Pinpoint the cell where the given text exists, returning its (X, Y) midpoint coordinate. 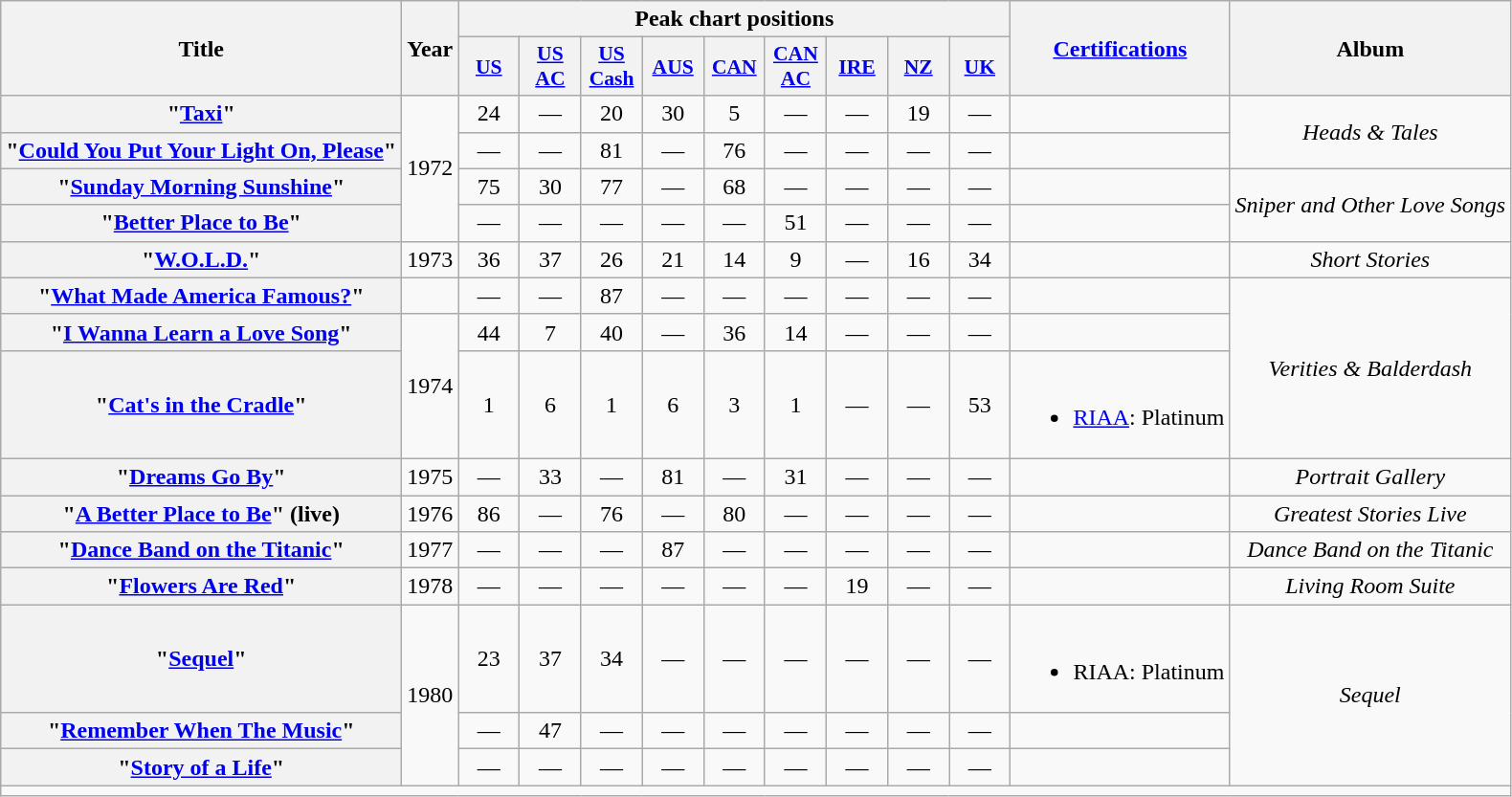
"Sunday Morning Sunshine" (201, 187)
Heads & Tales (1370, 132)
"Cat's in the Cradle" (201, 404)
UK (980, 67)
"Could You Put Your Light On, Please" (201, 150)
7 (550, 332)
Verities & Balderdash (1370, 367)
IRE (856, 67)
AUS (673, 67)
53 (980, 404)
US (489, 67)
1977 (431, 550)
Portrait Gallery (1370, 476)
USAC (550, 67)
Dance Band on the Titanic (1370, 550)
80 (734, 514)
1980 (431, 695)
5 (734, 114)
44 (489, 332)
"Remember When The Music" (201, 731)
20 (611, 114)
Certifications (1120, 48)
1972 (431, 168)
Year (431, 48)
USCash (611, 67)
NZ (919, 67)
"Flowers Are Red" (201, 587)
86 (489, 514)
"Dance Band on the Titanic" (201, 550)
3 (734, 404)
9 (795, 259)
Short Stories (1370, 259)
24 (489, 114)
Title (201, 48)
Living Room Suite (1370, 587)
1973 (431, 259)
1978 (431, 587)
1975 (431, 476)
"What Made America Famous?" (201, 296)
"Dreams Go By" (201, 476)
75 (489, 187)
31 (795, 476)
"I Wanna Learn a Love Song" (201, 332)
"Sequel" (201, 658)
68 (734, 187)
40 (611, 332)
"Better Place to Be" (201, 223)
1976 (431, 514)
CAN (734, 67)
Sequel (1370, 695)
Sniper and Other Love Songs (1370, 205)
Album (1370, 48)
"Story of a Life" (201, 767)
"Taxi" (201, 114)
CANAC (795, 67)
26 (611, 259)
21 (673, 259)
47 (550, 731)
Peak chart positions (735, 19)
Greatest Stories Live (1370, 514)
"W.O.L.D." (201, 259)
77 (611, 187)
16 (919, 259)
23 (489, 658)
51 (795, 223)
1974 (431, 387)
33 (550, 476)
"A Better Place to Be" (live) (201, 514)
